Output the (X, Y) coordinate of the center of the cell containing the given text.  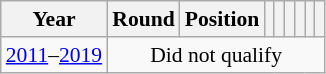
Position (222, 19)
2011–2019 (54, 55)
Year (54, 19)
Did not qualify (216, 55)
Round (144, 19)
